For the text-containing cell, return its midpoint in [x, y] coordinate format. 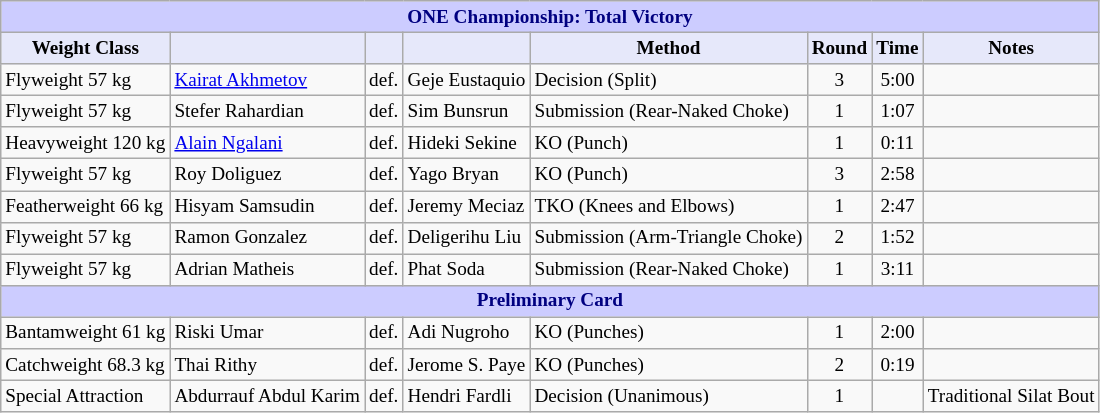
Abdurrauf Abdul Karim [268, 396]
Bantamweight 61 kg [86, 333]
Decision (Unanimous) [668, 396]
2:47 [898, 206]
2:00 [898, 333]
0:11 [898, 143]
Method [668, 48]
Phat Soda [466, 270]
Sim Bunsrun [466, 111]
Deligerihu Liu [466, 238]
Round [840, 48]
Yago Bryan [466, 175]
Traditional Silat Bout [1011, 396]
3:11 [898, 270]
Time [898, 48]
Thai Rithy [268, 365]
Featherweight 66 kg [86, 206]
Jerome S. Paye [466, 365]
Notes [1011, 48]
Hisyam Samsudin [268, 206]
Stefer Rahardian [268, 111]
Submission (Arm-Triangle Choke) [668, 238]
Riski Umar [268, 333]
0:19 [898, 365]
Decision (Split) [668, 80]
Heavyweight 120 kg [86, 143]
TKO (Knees and Elbows) [668, 206]
1:52 [898, 238]
Ramon Gonzalez [268, 238]
Adrian Matheis [268, 270]
Jeremy Meciaz [466, 206]
Kairat Akhmetov [268, 80]
Geje Eustaquio [466, 80]
Weight Class [86, 48]
Alain Ngalani [268, 143]
1:07 [898, 111]
5:00 [898, 80]
Catchweight 68.3 kg [86, 365]
2:58 [898, 175]
Hideki Sekine [466, 143]
Roy Doliguez [268, 175]
Preliminary Card [550, 301]
ONE Championship: Total Victory [550, 17]
Adi Nugroho [466, 333]
Special Attraction [86, 396]
Hendri Fardli [466, 396]
